Return the (X, Y) coordinate for the center point of the cell that contains the specified text.  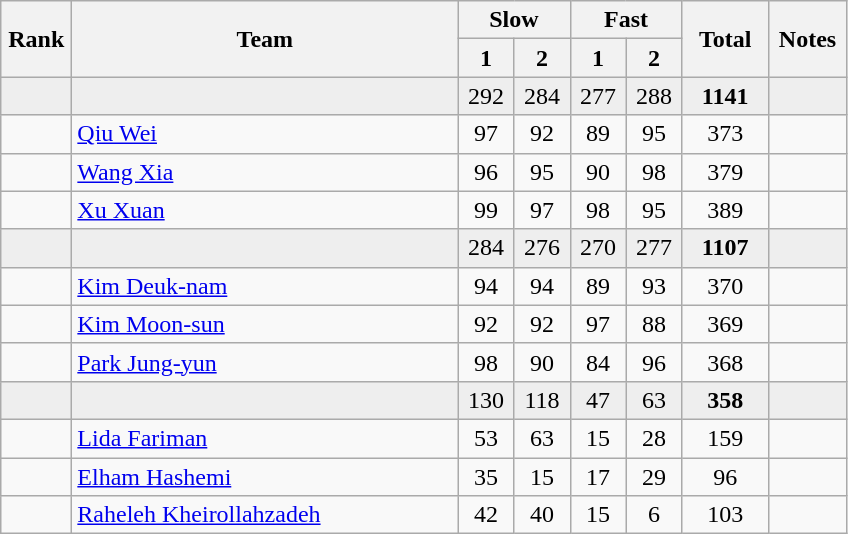
292 (486, 96)
99 (486, 210)
369 (725, 324)
1107 (725, 248)
159 (725, 438)
370 (725, 286)
270 (598, 248)
29 (654, 477)
17 (598, 477)
Fast (626, 20)
42 (486, 515)
276 (542, 248)
373 (725, 134)
6 (654, 515)
Kim Moon-sun (265, 324)
40 (542, 515)
Xu Xuan (265, 210)
28 (654, 438)
358 (725, 400)
288 (654, 96)
Kim Deuk-nam (265, 286)
389 (725, 210)
35 (486, 477)
Park Jung-yun (265, 362)
Rank (36, 39)
53 (486, 438)
Raheleh Kheirollahzadeh (265, 515)
Wang Xia (265, 172)
379 (725, 172)
88 (654, 324)
Lida Fariman (265, 438)
84 (598, 362)
118 (542, 400)
47 (598, 400)
Notes (808, 39)
Qiu Wei (265, 134)
1141 (725, 96)
Elham Hashemi (265, 477)
Total (725, 39)
Team (265, 39)
93 (654, 286)
Slow (514, 20)
130 (486, 400)
368 (725, 362)
103 (725, 515)
